Locate the cell with the specified text and output its (x, y) center coordinate. 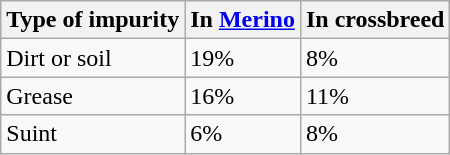
Dirt or soil (93, 58)
19% (243, 58)
In crossbreed (375, 20)
6% (243, 134)
Type of impurity (93, 20)
11% (375, 96)
In Merino (243, 20)
Grease (93, 96)
16% (243, 96)
Suint (93, 134)
